Capture the cell that displays the provided text and extract its [X, Y] central coordinate. 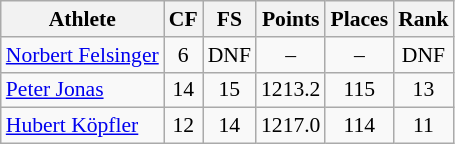
FS [230, 19]
Hubert Köpfler [82, 126]
12 [184, 126]
Peter Jonas [82, 90]
6 [184, 55]
15 [230, 90]
Places [359, 19]
Athlete [82, 19]
11 [424, 126]
115 [359, 90]
Points [290, 19]
1213.2 [290, 90]
Rank [424, 19]
114 [359, 126]
Norbert Felsinger [82, 55]
1217.0 [290, 126]
13 [424, 90]
CF [184, 19]
